Identify which cell holds the provided text, then report its (X, Y) central coordinate. 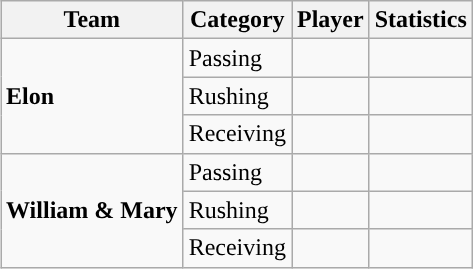
William & Mary (92, 210)
Category (237, 20)
Elon (92, 96)
Team (92, 20)
Statistics (420, 20)
Player (331, 20)
